Find where the given text appears and provide that cell's center as (x, y) coordinate. 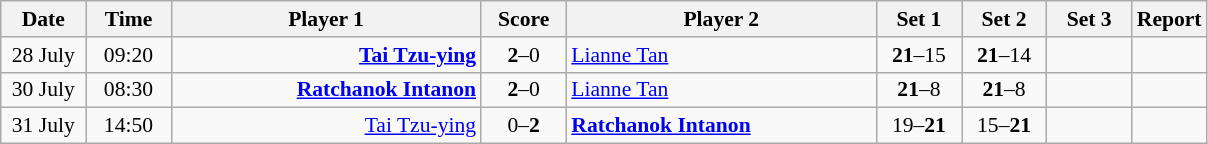
14:50 (128, 126)
Date (44, 19)
Set 1 (918, 19)
Player 2 (721, 19)
0–2 (524, 126)
19–21 (918, 126)
08:30 (128, 90)
28 July (44, 55)
21–15 (918, 55)
09:20 (128, 55)
21–14 (1004, 55)
Time (128, 19)
31 July (44, 126)
Player 1 (326, 19)
30 July (44, 90)
15–21 (1004, 126)
Set 2 (1004, 19)
Set 3 (1090, 19)
Score (524, 19)
Report (1170, 19)
